Output the [x, y] coordinate of the center of the cell containing the given text.  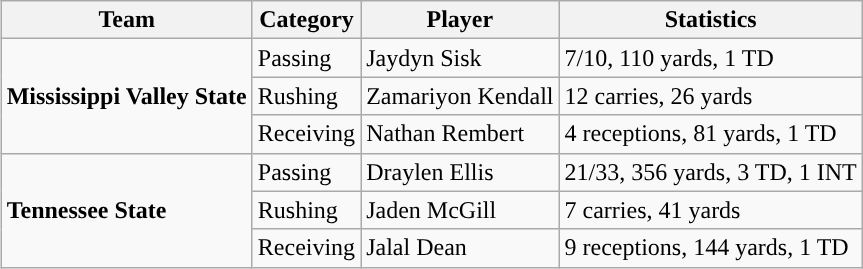
Player [460, 20]
Draylen Ellis [460, 172]
9 receptions, 144 yards, 1 TD [710, 248]
12 carries, 26 yards [710, 96]
Nathan Rembert [460, 134]
Zamariyon Kendall [460, 96]
Tennessee State [126, 210]
Jaden McGill [460, 210]
Mississippi Valley State [126, 96]
Category [306, 20]
Team [126, 20]
7/10, 110 yards, 1 TD [710, 58]
Statistics [710, 20]
7 carries, 41 yards [710, 210]
4 receptions, 81 yards, 1 TD [710, 134]
21/33, 356 yards, 3 TD, 1 INT [710, 172]
Jaydyn Sisk [460, 58]
Jalal Dean [460, 248]
